Search for the cell housing the specified text and yield its (X, Y) center coordinate. 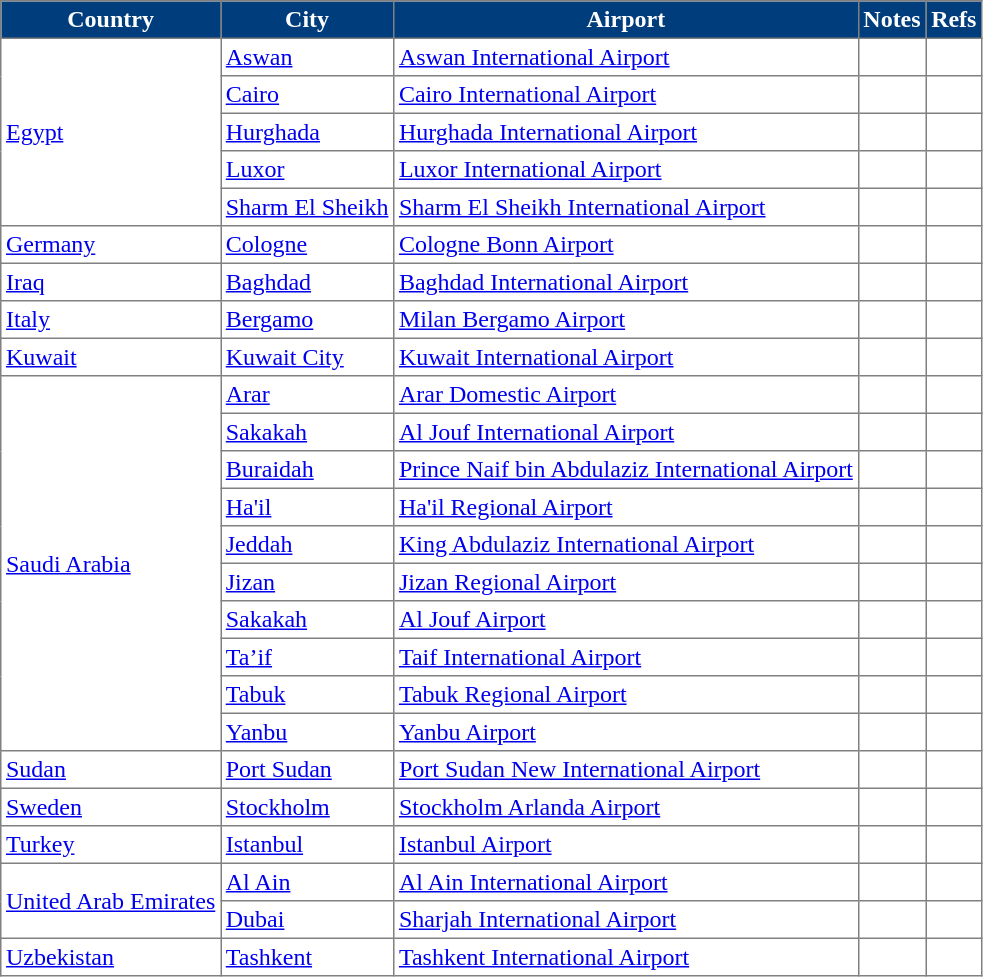
Al Jouf Airport (626, 620)
Hurghada (308, 132)
Tabuk (308, 695)
Istanbul (308, 845)
Iraq (111, 282)
Arar (308, 395)
Buraidah (308, 470)
Ha'il Regional Airport (626, 507)
Cairo International Airport (626, 95)
Uzbekistan (111, 957)
Stockholm Arlanda Airport (626, 807)
Stockholm (308, 807)
Notes (892, 20)
Germany (111, 245)
Cologne Bonn Airport (626, 245)
Italy (111, 320)
Bergamo (308, 320)
Refs (954, 20)
Kuwait City (308, 357)
Yanbu Airport (626, 732)
Cairo (308, 95)
Taif International Airport (626, 657)
Jizan (308, 582)
City (308, 20)
Kuwait (111, 357)
Sharm El Sheikh International Airport (626, 207)
King Abdulaziz International Airport (626, 545)
Dubai (308, 920)
Ta’if (308, 657)
Airport (626, 20)
Sudan (111, 770)
Aswan (308, 57)
Al Ain International Airport (626, 882)
Turkey (111, 845)
Baghdad International Airport (626, 282)
Yanbu (308, 732)
Tabuk Regional Airport (626, 695)
Kuwait International Airport (626, 357)
Baghdad (308, 282)
Tashkent International Airport (626, 957)
Port Sudan (308, 770)
Arar Domestic Airport (626, 395)
Hurghada International Airport (626, 132)
Istanbul Airport (626, 845)
Sharjah International Airport (626, 920)
Egypt (111, 132)
Jeddah (308, 545)
Port Sudan New International Airport (626, 770)
Ha'il (308, 507)
Jizan Regional Airport (626, 582)
Tashkent (308, 957)
Saudi Arabia (111, 564)
Sharm El Sheikh (308, 207)
United Arab Emirates (111, 900)
Milan Bergamo Airport (626, 320)
Luxor (308, 170)
Sweden (111, 807)
Country (111, 20)
Aswan International Airport (626, 57)
Prince Naif bin Abdulaziz International Airport (626, 470)
Cologne (308, 245)
Al Ain (308, 882)
Al Jouf International Airport (626, 432)
Luxor International Airport (626, 170)
